Extract the [x, y] coordinate from the center of the cell holding the provided text.  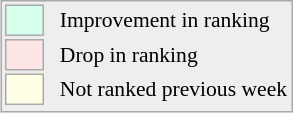
Not ranked previous week [173, 90]
Improvement in ranking [173, 20]
Drop in ranking [173, 55]
